Capture the cell that displays the provided text and extract its (x, y) central coordinate. 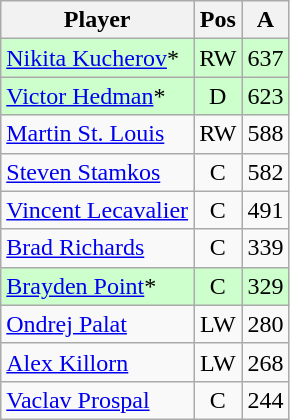
Steven Stamkos (98, 172)
Pos (218, 20)
268 (266, 362)
Vaclav Prospal (98, 400)
Victor Hedman* (98, 96)
582 (266, 172)
623 (266, 96)
Alex Killorn (98, 362)
Nikita Kucherov* (98, 58)
637 (266, 58)
588 (266, 134)
Martin St. Louis (98, 134)
Player (98, 20)
Brayden Point* (98, 286)
Brad Richards (98, 248)
280 (266, 324)
329 (266, 286)
Vincent Lecavalier (98, 210)
D (218, 96)
244 (266, 400)
339 (266, 248)
A (266, 20)
491 (266, 210)
Ondrej Palat (98, 324)
